From the cell containing the given text, extract its center point as [X, Y] coordinate. 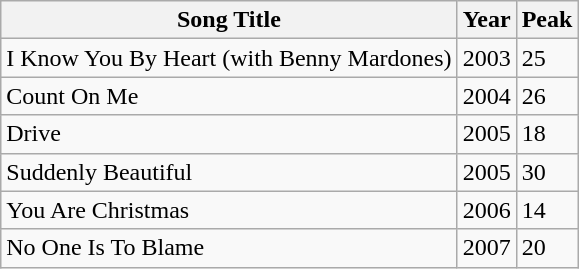
Count On Me [229, 96]
20 [547, 248]
2004 [486, 96]
Peak [547, 20]
2003 [486, 58]
2007 [486, 248]
No One Is To Blame [229, 248]
30 [547, 172]
18 [547, 134]
Song Title [229, 20]
Drive [229, 134]
25 [547, 58]
You Are Christmas [229, 210]
Suddenly Beautiful [229, 172]
Year [486, 20]
2006 [486, 210]
I Know You By Heart (with Benny Mardones) [229, 58]
26 [547, 96]
14 [547, 210]
